Output the (X, Y) coordinate of the center of the cell containing the given text.  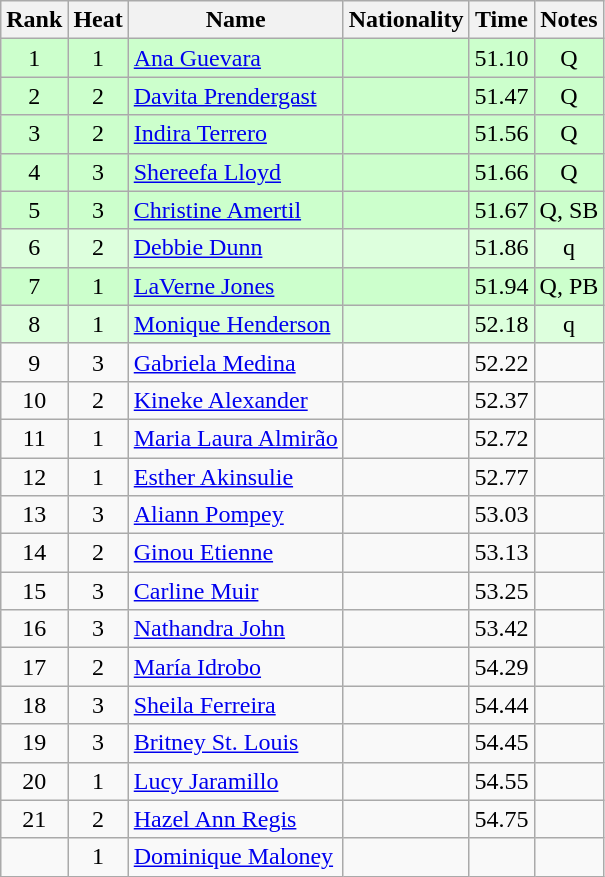
12 (34, 477)
21 (34, 819)
18 (34, 705)
52.22 (502, 362)
Kineke Alexander (236, 400)
Rank (34, 20)
51.56 (502, 134)
8 (34, 324)
Debbie Dunn (236, 248)
54.29 (502, 667)
Sheila Ferreira (236, 705)
Indira Terrero (236, 134)
13 (34, 515)
Notes (569, 20)
LaVerne Jones (236, 286)
Ana Guevara (236, 58)
54.55 (502, 781)
Lucy Jaramillo (236, 781)
Maria Laura Almirão (236, 438)
Monique Henderson (236, 324)
5 (34, 210)
María Idrobo (236, 667)
Heat (98, 20)
Nathandra John (236, 629)
54.75 (502, 819)
9 (34, 362)
51.94 (502, 286)
53.03 (502, 515)
17 (34, 667)
14 (34, 553)
15 (34, 591)
53.42 (502, 629)
Carline Muir (236, 591)
54.44 (502, 705)
53.13 (502, 553)
11 (34, 438)
Time (502, 20)
52.37 (502, 400)
51.66 (502, 172)
53.25 (502, 591)
16 (34, 629)
Name (236, 20)
51.67 (502, 210)
7 (34, 286)
Dominique Maloney (236, 857)
52.18 (502, 324)
Shereefa Lloyd (236, 172)
51.86 (502, 248)
52.72 (502, 438)
6 (34, 248)
10 (34, 400)
54.45 (502, 743)
Britney St. Louis (236, 743)
Gabriela Medina (236, 362)
Nationality (406, 20)
Aliann Pompey (236, 515)
20 (34, 781)
Ginou Etienne (236, 553)
19 (34, 743)
51.47 (502, 96)
Davita Prendergast (236, 96)
Esther Akinsulie (236, 477)
Hazel Ann Regis (236, 819)
4 (34, 172)
Christine Amertil (236, 210)
Q, SB (569, 210)
52.77 (502, 477)
Q, PB (569, 286)
51.10 (502, 58)
